Locate the cell with the specified text and output its [x, y] center coordinate. 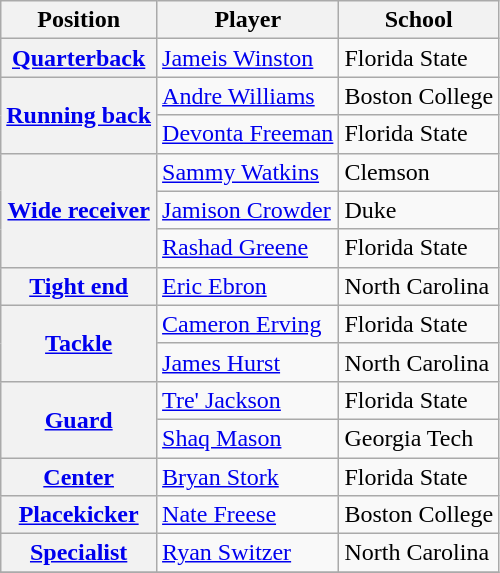
Specialist [79, 553]
Nate Freese [248, 515]
Clemson [419, 172]
Cameron Erving [248, 324]
Bryan Stork [248, 477]
Devonta Freeman [248, 134]
Andre Williams [248, 96]
James Hurst [248, 362]
Player [248, 20]
Position [79, 20]
Ryan Switzer [248, 553]
Rashad Greene [248, 248]
Center [79, 477]
Jameis Winston [248, 58]
School [419, 20]
Tre' Jackson [248, 400]
Georgia Tech [419, 438]
Shaq Mason [248, 438]
Guard [79, 419]
Eric Ebron [248, 286]
Sammy Watkins [248, 172]
Running back [79, 115]
Tight end [79, 286]
Placekicker [79, 515]
Quarterback [79, 58]
Tackle [79, 343]
Duke [419, 210]
Wide receiver [79, 210]
Jamison Crowder [248, 210]
